Return (X, Y) of the center of cell containing provided text 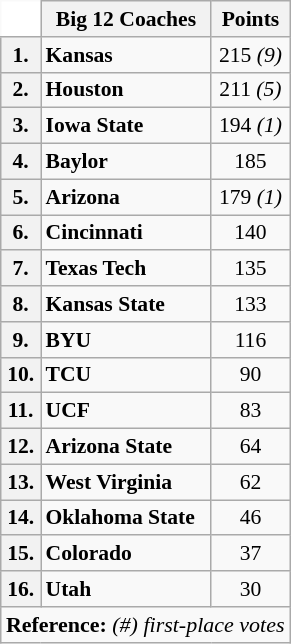
1. (21, 55)
BYU (126, 340)
Houston (126, 90)
2. (21, 90)
14. (21, 518)
46 (250, 518)
7. (21, 269)
12. (21, 447)
37 (250, 554)
Colorado (126, 554)
Arizona State (126, 447)
179 (1) (250, 197)
3. (21, 126)
Reference: (#) first-place votes (146, 625)
13. (21, 482)
Utah (126, 589)
211 (5) (250, 90)
Baylor (126, 162)
Big 12 Coaches (126, 19)
133 (250, 304)
Cincinnati (126, 233)
Oklahoma State (126, 518)
8. (21, 304)
Kansas (126, 55)
135 (250, 269)
TCU (126, 375)
UCF (126, 411)
62 (250, 482)
185 (250, 162)
215 (9) (250, 55)
140 (250, 233)
Texas Tech (126, 269)
90 (250, 375)
Arizona (126, 197)
9. (21, 340)
194 (1) (250, 126)
64 (250, 447)
4. (21, 162)
15. (21, 554)
16. (21, 589)
6. (21, 233)
116 (250, 340)
11. (21, 411)
10. (21, 375)
83 (250, 411)
West Virginia (126, 482)
Points (250, 19)
Iowa State (126, 126)
30 (250, 589)
Kansas State (126, 304)
5. (21, 197)
